Search for the cell housing the specified text and yield its [X, Y] center coordinate. 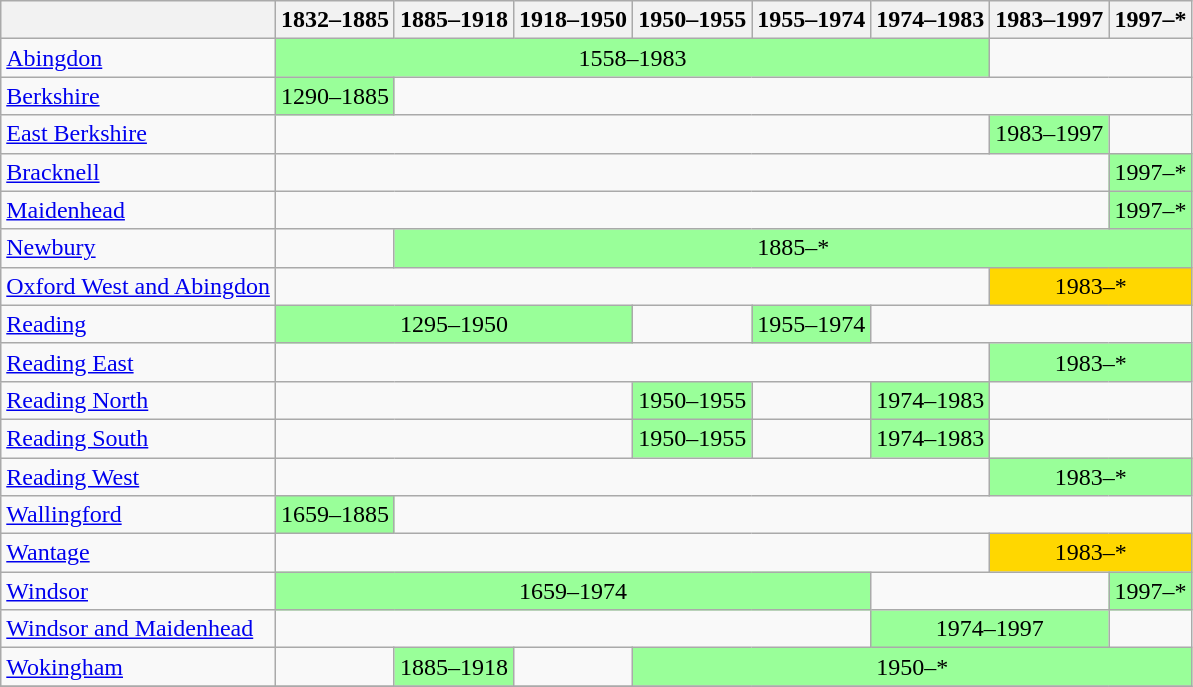
Maidenhead [138, 210]
Berkshire [138, 96]
Wokingham [138, 667]
Oxford West and Abingdon [138, 286]
1950–* [912, 667]
1558–1983 [632, 58]
Reading North [138, 400]
1918–1950 [574, 20]
1659–1885 [334, 515]
Newbury [138, 248]
1974–1997 [990, 629]
1659–1974 [572, 591]
Wallingford [138, 515]
Reading South [138, 438]
Windsor and Maidenhead [138, 629]
1885–* [792, 248]
Reading [138, 324]
Wantage [138, 553]
Windsor [138, 591]
Abingdon [138, 58]
Reading West [138, 477]
1290–1885 [334, 96]
East Berkshire [138, 134]
1295–1950 [454, 324]
Bracknell [138, 172]
Reading East [138, 362]
1832–1885 [334, 20]
